Detect which cell encompasses the target text, then output its [X, Y] center coordinate. 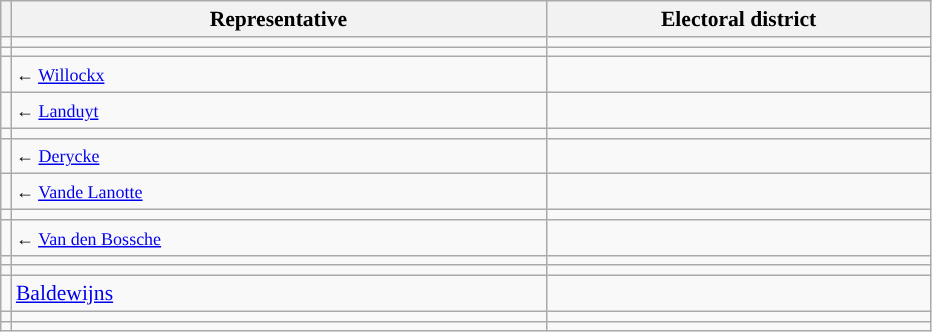
Electoral district [738, 19]
← Derycke [278, 156]
← Vande Lanotte [278, 192]
Representative [278, 19]
← Willockx [278, 75]
Baldewijns [278, 294]
← Landuyt [278, 111]
← Van den Bossche [278, 238]
